Return the (X, Y) coordinate for the center point of the cell that contains the specified text.  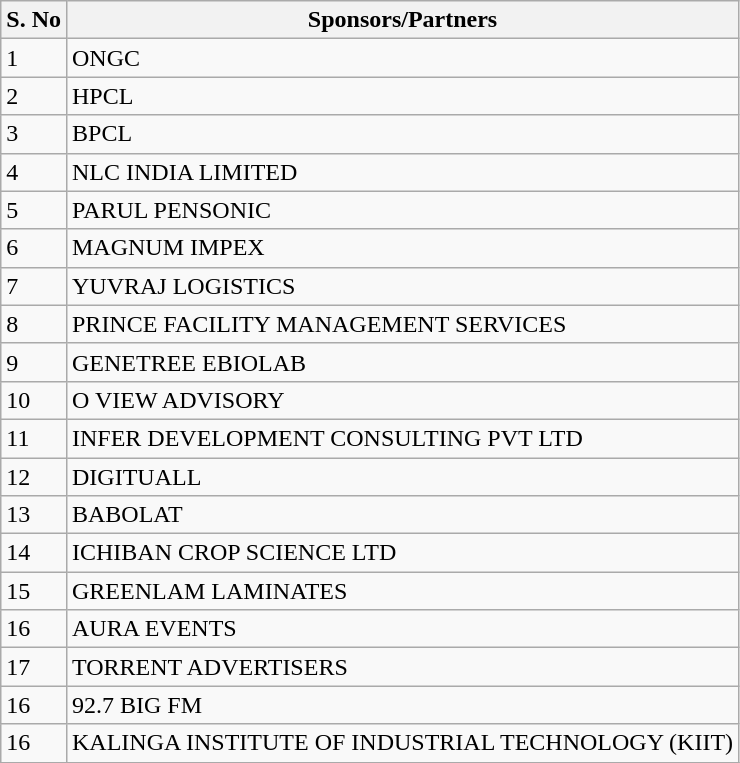
S. No (34, 20)
NLC INDIA LIMITED (402, 172)
15 (34, 591)
14 (34, 553)
ICHIBAN CROP SCIENCE LTD (402, 553)
BPCL (402, 134)
MAGNUM IMPEX (402, 248)
DIGITUALL (402, 477)
17 (34, 667)
KALINGA INSTITUTE OF INDUSTRIAL TECHNOLOGY (KIIT) (402, 743)
YUVRAJ LOGISTICS (402, 286)
11 (34, 438)
6 (34, 248)
O VIEW ADVISORY (402, 400)
INFER DEVELOPMENT CONSULTING PVT LTD (402, 438)
AURA EVENTS (402, 629)
9 (34, 362)
10 (34, 400)
TORRENT ADVERTISERS (402, 667)
2 (34, 96)
BABOLAT (402, 515)
GENETREE EBIOLAB (402, 362)
12 (34, 477)
HPCL (402, 96)
GREENLAM LAMINATES (402, 591)
92.7 BIG FM (402, 705)
8 (34, 324)
7 (34, 286)
5 (34, 210)
Sponsors/Partners (402, 20)
ONGC (402, 58)
13 (34, 515)
PARUL PENSONIC (402, 210)
4 (34, 172)
3 (34, 134)
1 (34, 58)
PRINCE FACILITY MANAGEMENT SERVICES (402, 324)
